Return (X, Y) of the center of cell containing provided text 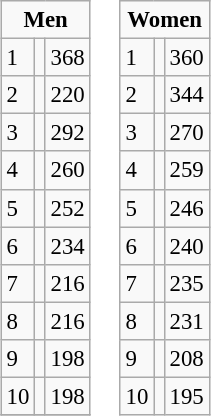
Women (164, 20)
Men (46, 20)
234 (68, 246)
368 (68, 58)
195 (186, 396)
360 (186, 58)
231 (186, 321)
252 (68, 208)
344 (186, 95)
292 (68, 133)
208 (186, 358)
235 (186, 283)
270 (186, 133)
240 (186, 246)
246 (186, 208)
259 (186, 170)
220 (68, 95)
260 (68, 170)
